Pinpoint the cell where the given text exists, returning its (x, y) midpoint coordinate. 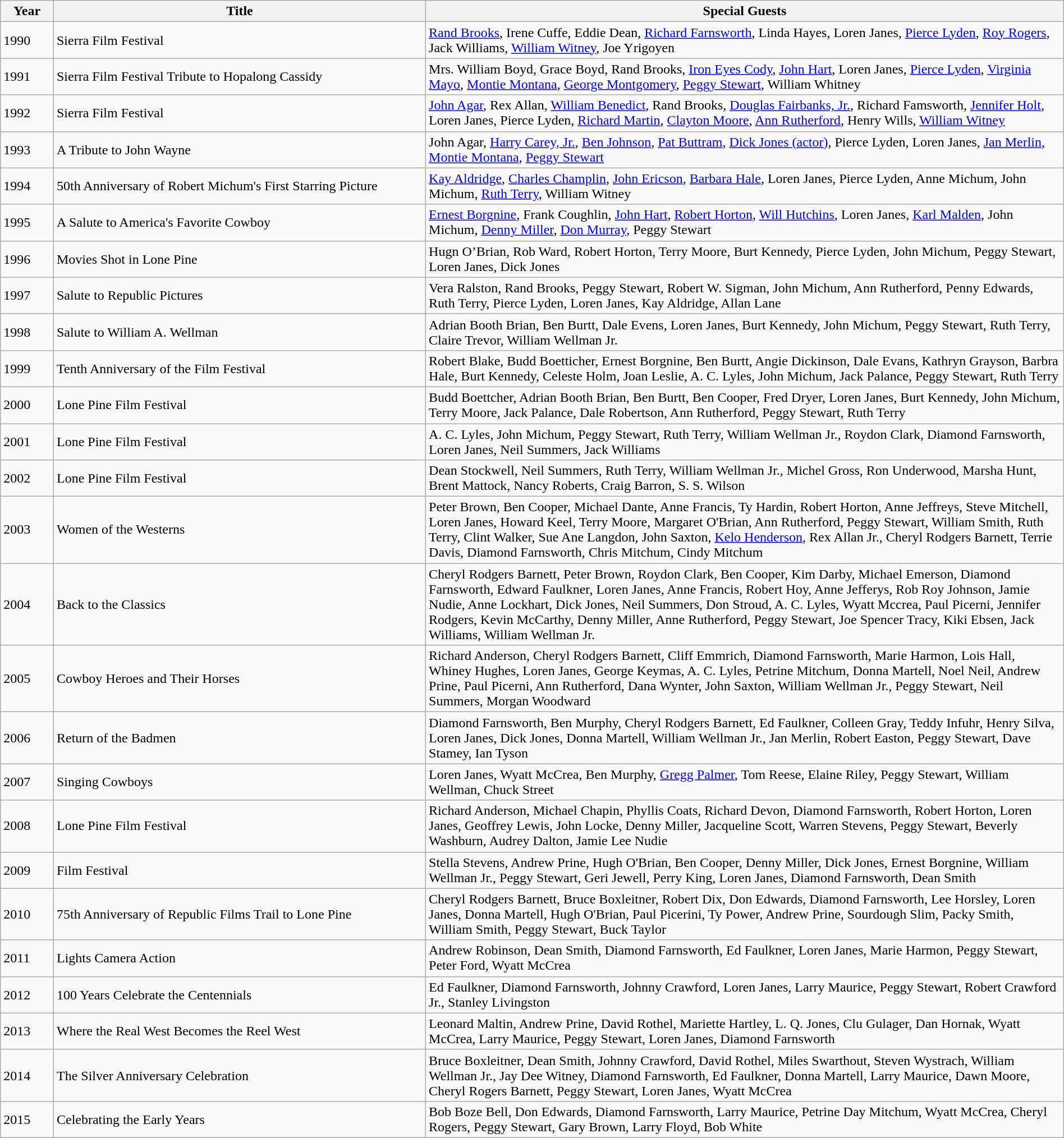
1995 (27, 222)
Where the Real West Becomes the Reel West (239, 1031)
Salute to William A. Wellman (239, 332)
Lights Camera Action (239, 958)
Title (239, 11)
Singing Cowboys (239, 782)
2013 (27, 1031)
Movies Shot in Lone Pine (239, 259)
2005 (27, 679)
2002 (27, 478)
75th Anniversary of Republic Films Trail to Lone Pine (239, 914)
100 Years Celebrate the Centennials (239, 994)
2000 (27, 405)
1990 (27, 40)
A Tribute to John Wayne (239, 149)
2004 (27, 604)
1993 (27, 149)
Return of the Badmen (239, 738)
A Salute to America's Favorite Cowboy (239, 222)
1991 (27, 76)
Women of the Westerns (239, 530)
50th Anniversary of Robert Michum's First Starring Picture (239, 186)
Adrian Booth Brian, Ben Burtt, Dale Evens, Loren Janes, Burt Kennedy, John Michum, Peggy Stewart, Ruth Terry, Claire Trevor, William Wellman Jr. (745, 332)
Kay Aldridge, Charles Champlin, John Ericson, Barbara Hale, Loren Janes, Pierce Lyden, Anne Michum, John Michum, Ruth Terry, William Witney (745, 186)
2012 (27, 994)
2009 (27, 870)
Celebrating the Early Years (239, 1119)
2015 (27, 1119)
1996 (27, 259)
2007 (27, 782)
2003 (27, 530)
1998 (27, 332)
Special Guests (745, 11)
Ed Faulkner, Diamond Farnsworth, Johnny Crawford, Loren Janes, Larry Maurice, Peggy Stewart, Robert Crawford Jr., Stanley Livingston (745, 994)
The Silver Anniversary Celebration (239, 1075)
1994 (27, 186)
Film Festival (239, 870)
Sierra Film Festival Tribute to Hopalong Cassidy (239, 76)
2011 (27, 958)
Back to the Classics (239, 604)
A. C. Lyles, John Michum, Peggy Stewart, Ruth Terry, William Wellman Jr., Roydon Clark, Diamond Farnsworth, Loren Janes, Neil Summers, Jack Williams (745, 441)
John Agar, Harry Carey, Jr., Ben Johnson, Pat Buttram, Dick Jones (actor), Pierce Lyden, Loren Janes, Jan Merlin, Montie Montana, Peggy Stewart (745, 149)
Andrew Robinson, Dean Smith, Diamond Farnsworth, Ed Faulkner, Loren Janes, Marie Harmon, Peggy Stewart, Peter Ford, Wyatt McCrea (745, 958)
2006 (27, 738)
Cowboy Heroes and Their Horses (239, 679)
1992 (27, 113)
Year (27, 11)
2014 (27, 1075)
2010 (27, 914)
2008 (27, 826)
2001 (27, 441)
Salute to Republic Pictures (239, 295)
1999 (27, 368)
1997 (27, 295)
Hugn O’Brian, Rob Ward, Robert Horton, Terry Moore, Burt Kennedy, Pierce Lyden, John Michum, Peggy Stewart, Loren Janes, Dick Jones (745, 259)
Loren Janes, Wyatt McCrea, Ben Murphy, Gregg Palmer, Tom Reese, Elaine Riley, Peggy Stewart, William Wellman, Chuck Street (745, 782)
Tenth Anniversary of the Film Festival (239, 368)
